Locate the cell with the specified text and output its [X, Y] center coordinate. 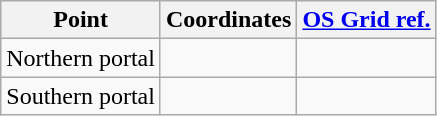
Southern portal [81, 96]
Point [81, 20]
Coordinates [228, 20]
OS Grid ref. [366, 20]
Northern portal [81, 58]
